From the cell containing the given text, extract its center point as [X, Y] coordinate. 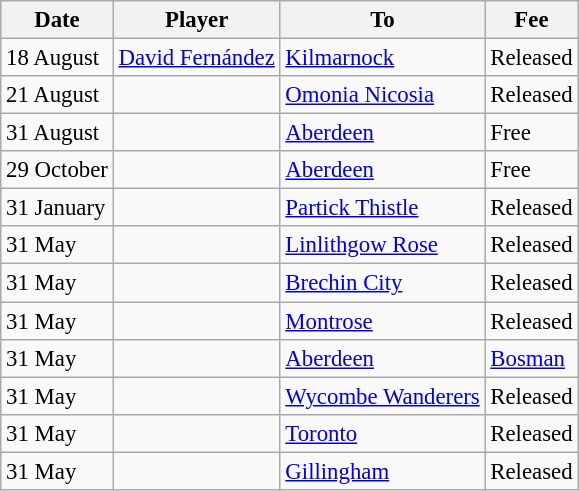
31 January [57, 208]
Bosman [532, 358]
Fee [532, 20]
Date [57, 20]
Partick Thistle [382, 208]
Wycombe Wanderers [382, 396]
21 August [57, 95]
29 October [57, 170]
18 August [57, 58]
To [382, 20]
Gillingham [382, 471]
Kilmarnock [382, 58]
Brechin City [382, 283]
Toronto [382, 433]
Omonia Nicosia [382, 95]
Player [196, 20]
David Fernández [196, 58]
31 August [57, 133]
Linlithgow Rose [382, 245]
Montrose [382, 321]
